From the cell containing the given text, extract its center point as [x, y] coordinate. 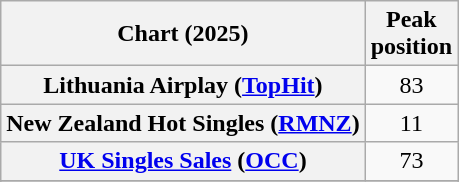
11 [411, 123]
Chart (2025) [183, 34]
Peakposition [411, 34]
New Zealand Hot Singles (RMNZ) [183, 123]
Lithuania Airplay (TopHit) [183, 85]
UK Singles Sales (OCC) [183, 161]
73 [411, 161]
83 [411, 85]
